For the text-containing cell, return its midpoint in (x, y) coordinate format. 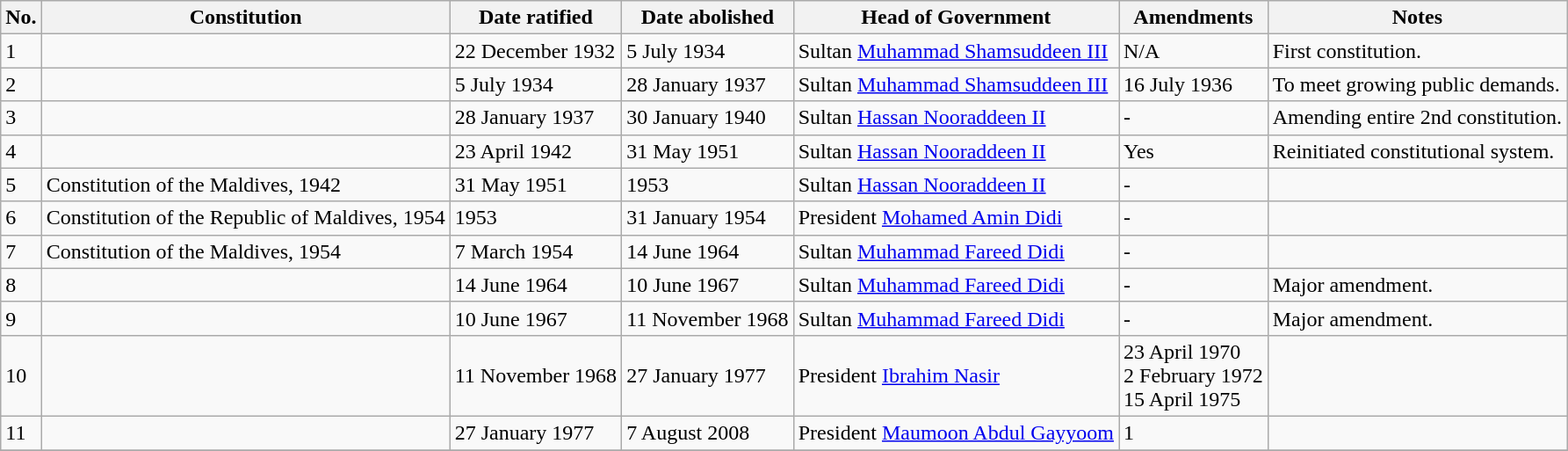
Date ratified (536, 18)
President Mohamed Amin Didi (956, 218)
8 (21, 285)
7 August 2008 (708, 433)
9 (21, 318)
10 (21, 375)
Constitution of the Republic of Maldives, 1954 (246, 218)
23 April 1942 (536, 151)
Constitution of the Maldives, 1942 (246, 185)
7 March 1954 (536, 251)
3 (21, 118)
Reinitiated constitutional system. (1417, 151)
Date abolished (708, 18)
Head of Government (956, 18)
Yes (1194, 151)
Constitution of the Maldives, 1954 (246, 251)
4 (21, 151)
Notes (1417, 18)
30 January 1940 (708, 118)
N/A (1194, 51)
Amending entire 2nd constitution. (1417, 118)
31 January 1954 (708, 218)
Constitution (246, 18)
5 (21, 185)
23 April 1970 2 February 1972 15 April 1975 (1194, 375)
Amendments (1194, 18)
22 December 1932 (536, 51)
6 (21, 218)
11 (21, 433)
2 (21, 84)
President Ibrahim Nasir (956, 375)
President Maumoon Abdul Gayyoom (956, 433)
7 (21, 251)
16 July 1936 (1194, 84)
To meet growing public demands. (1417, 84)
First constitution. (1417, 51)
No. (21, 18)
